Pinpoint the cell where the given text exists, returning its (X, Y) midpoint coordinate. 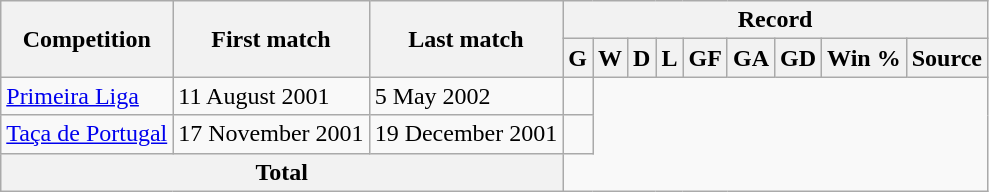
GF (705, 58)
GA (750, 58)
17 November 2001 (271, 134)
Record (776, 20)
19 December 2001 (466, 134)
GD (798, 58)
Primeira Liga (87, 96)
11 August 2001 (271, 96)
W (610, 58)
Competition (87, 39)
Last match (466, 39)
Source (946, 58)
D (642, 58)
Total (282, 172)
5 May 2002 (466, 96)
First match (271, 39)
Taça de Portugal (87, 134)
L (670, 58)
G (578, 58)
Win % (864, 58)
